Detect which cell encompasses the target text, then output its (X, Y) center coordinate. 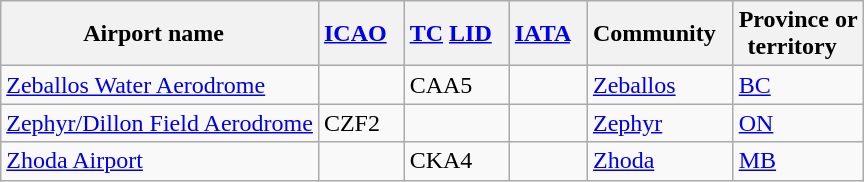
Zephyr/Dillon Field Aerodrome (160, 123)
ON (798, 123)
IATA (548, 34)
Zeballos (660, 85)
TC LID (456, 34)
CZF2 (361, 123)
ICAO (361, 34)
Zhoda Airport (160, 161)
Zhoda (660, 161)
BC (798, 85)
Zephyr (660, 123)
Province orterritory (798, 34)
Airport name (160, 34)
CAA5 (456, 85)
MB (798, 161)
CKA4 (456, 161)
Zeballos Water Aerodrome (160, 85)
Community (660, 34)
